For the text-containing cell, return its midpoint in (X, Y) coordinate format. 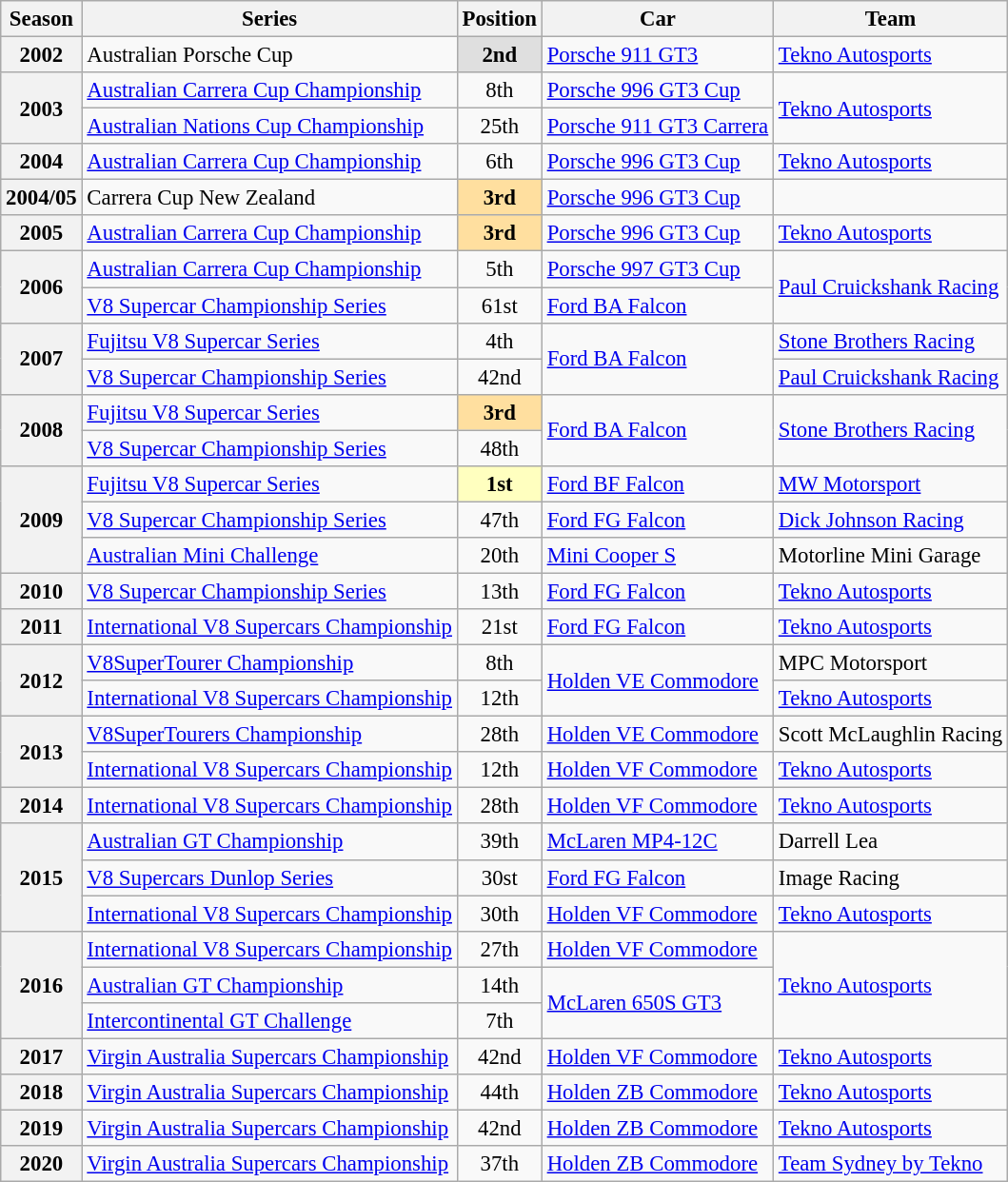
2006 (42, 287)
Porsche 997 GT3 Cup (657, 269)
6th (499, 162)
Position (499, 19)
7th (499, 1021)
Australian Nations Cup Championship (269, 127)
61st (499, 305)
MPC Motorsport (891, 663)
2005 (42, 233)
Team (891, 19)
Car (657, 19)
Series (269, 19)
39th (499, 842)
14th (499, 985)
2017 (42, 1056)
V8SuperTourer Championship (269, 663)
2008 (42, 430)
2007 (42, 358)
Mini Cooper S (657, 556)
2009 (42, 520)
2004 (42, 162)
2012 (42, 681)
2019 (42, 1128)
V8 Supercars Dunlop Series (269, 877)
2020 (42, 1164)
Intercontinental GT Challenge (269, 1021)
2002 (42, 55)
Darrell Lea (891, 842)
2013 (42, 752)
2015 (42, 877)
2003 (42, 108)
5th (499, 269)
2014 (42, 806)
2004/05 (42, 198)
Porsche 911 GT3 (657, 55)
2nd (499, 55)
Season (42, 19)
Australian Porsche Cup (269, 55)
13th (499, 591)
4th (499, 341)
25th (499, 127)
Australian Mini Challenge (269, 556)
Porsche 911 GT3 Carrera (657, 127)
21st (499, 627)
2010 (42, 591)
27th (499, 949)
Carrera Cup New Zealand (269, 198)
30th (499, 914)
Scott McLaughlin Racing (891, 735)
Team Sydney by Tekno (891, 1164)
McLaren MP4-12C (657, 842)
44th (499, 1093)
Dick Johnson Racing (891, 520)
47th (499, 520)
30st (499, 877)
Ford BF Falcon (657, 484)
MW Motorsport (891, 484)
2018 (42, 1093)
1st (499, 484)
2011 (42, 627)
20th (499, 556)
37th (499, 1164)
McLaren 650S GT3 (657, 1003)
Image Racing (891, 877)
V8SuperTourers Championship (269, 735)
Motorline Mini Garage (891, 556)
48th (499, 448)
2016 (42, 984)
